Output the (X, Y) coordinate of the center of the cell containing the given text.  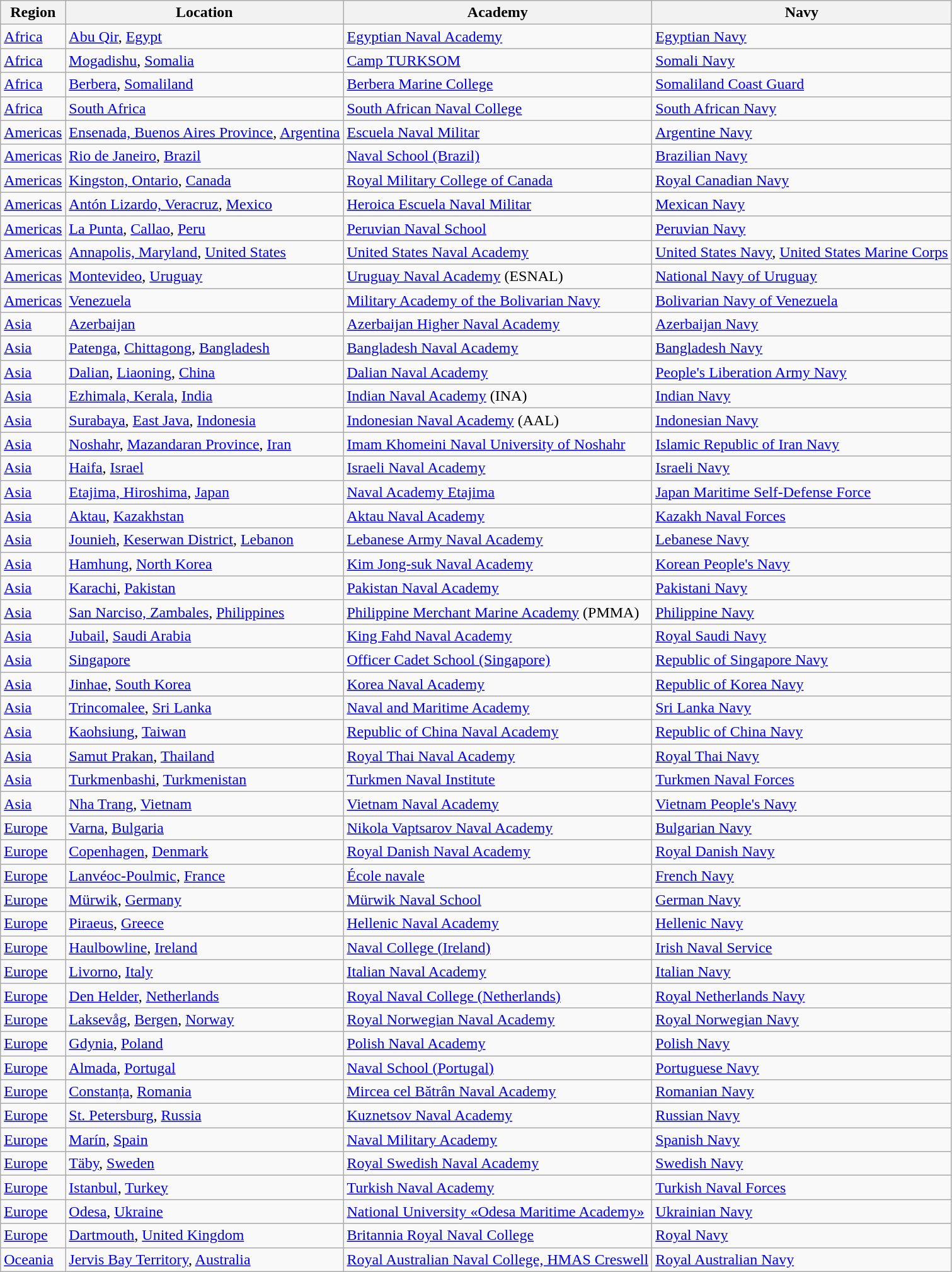
Jervis Bay Territory, Australia (204, 1259)
Copenhagen, Denmark (204, 852)
Italian Naval Academy (498, 971)
Location (204, 13)
Vietnam Naval Academy (498, 804)
Haulbowline, Ireland (204, 948)
Montevideo, Uruguay (204, 276)
King Fahd Naval Academy (498, 636)
Mürwik Naval School (498, 900)
Mogadishu, Somalia (204, 60)
Brazilian Navy (801, 156)
Republic of Singapore Navy (801, 660)
People's Liberation Army Navy (801, 372)
St. Petersburg, Russia (204, 1116)
Hellenic Naval Academy (498, 924)
Lebanese Army Naval Academy (498, 540)
United States Naval Academy (498, 252)
Italian Navy (801, 971)
Portuguese Navy (801, 1068)
Bulgarian Navy (801, 828)
Täby, Sweden (204, 1164)
Academy (498, 13)
National University «Odesa Maritime Academy» (498, 1212)
Azerbaijan Navy (801, 324)
German Navy (801, 900)
Egyptian Navy (801, 37)
Annapolis, Maryland, United States (204, 252)
Royal Swedish Naval Academy (498, 1164)
Odesa, Ukraine (204, 1212)
Nikola Vaptsarov Naval Academy (498, 828)
Royal Danish Naval Academy (498, 852)
Royal Norwegian Navy (801, 1019)
Royal Canadian Navy (801, 180)
Imam Khomeini Naval University of Noshahr (498, 444)
Naval Academy Etajima (498, 492)
Royal Military College of Canada (498, 180)
Rio de Janeiro, Brazil (204, 156)
Kaohsiung, Taiwan (204, 732)
Varna, Bulgaria (204, 828)
Turkmen Naval Institute (498, 780)
Trincomalee, Sri Lanka (204, 708)
Indian Navy (801, 396)
Lebanese Navy (801, 540)
Ensenada, Buenos Aires Province, Argentina (204, 132)
Livorno, Italy (204, 971)
Japan Maritime Self-Defense Force (801, 492)
Noshahr, Mazandaran Province, Iran (204, 444)
Officer Cadet School (Singapore) (498, 660)
Egyptian Naval Academy (498, 37)
Peruvian Navy (801, 228)
Piraeus, Greece (204, 924)
Israeli Navy (801, 468)
Jounieh, Keserwan District, Lebanon (204, 540)
United States Navy, United States Marine Corps (801, 252)
Kim Jong-suk Naval Academy (498, 564)
Hamhung, North Korea (204, 564)
Surabaya, East Java, Indonesia (204, 420)
Dalian Naval Academy (498, 372)
Abu Qir, Egypt (204, 37)
Naval Military Academy (498, 1140)
Philippine Navy (801, 612)
Karachi, Pakistan (204, 588)
Berbera, Somaliland (204, 84)
Navy (801, 13)
Venezuela (204, 301)
South Africa (204, 108)
Mürwik, Germany (204, 900)
Royal Thai Navy (801, 756)
Kingston, Ontario, Canada (204, 180)
Region (33, 13)
Patenga, Chittagong, Bangladesh (204, 348)
Royal Danish Navy (801, 852)
Antón Lizardo, Veracruz, Mexico (204, 204)
Republic of Korea Navy (801, 684)
Singapore (204, 660)
Constanța, Romania (204, 1092)
Den Helder, Netherlands (204, 995)
Nha Trang, Vietnam (204, 804)
South African Naval College (498, 108)
Argentine Navy (801, 132)
Somali Navy (801, 60)
South African Navy (801, 108)
Pakistan Naval Academy (498, 588)
Aktau Naval Academy (498, 516)
Turkmen Naval Forces (801, 780)
Marín, Spain (204, 1140)
Dartmouth, United Kingdom (204, 1235)
Royal Australian Naval College, HMAS Creswell (498, 1259)
Polish Navy (801, 1043)
École navale (498, 876)
Indian Naval Academy (INA) (498, 396)
Naval and Maritime Academy (498, 708)
Uruguay Naval Academy (ESNAL) (498, 276)
Ukrainian Navy (801, 1212)
Islamic Republic of Iran Navy (801, 444)
Istanbul, Turkey (204, 1188)
Jubail, Saudi Arabia (204, 636)
Vietnam People's Navy (801, 804)
Military Academy of the Bolivarian Navy (498, 301)
Royal Norwegian Naval Academy (498, 1019)
French Navy (801, 876)
La Punta, Callao, Peru (204, 228)
Laksevåg, Bergen, Norway (204, 1019)
Jinhae, South Korea (204, 684)
Ezhimala, Kerala, India (204, 396)
Russian Navy (801, 1116)
Royal Australian Navy (801, 1259)
San Narciso, Zambales, Philippines (204, 612)
Lanvéoc-Poulmic, France (204, 876)
Naval School (Portugal) (498, 1068)
Royal Thai Naval Academy (498, 756)
Heroica Escuela Naval Militar (498, 204)
Korea Naval Academy (498, 684)
Naval School (Brazil) (498, 156)
Romanian Navy (801, 1092)
Turkish Naval Academy (498, 1188)
Royal Netherlands Navy (801, 995)
Sri Lanka Navy (801, 708)
Oceania (33, 1259)
Haifa, Israel (204, 468)
Pakistani Navy (801, 588)
Indonesian Naval Academy (AAL) (498, 420)
Mexican Navy (801, 204)
Samut Prakan, Thailand (204, 756)
Camp TURKSOM (498, 60)
National Navy of Uruguay (801, 276)
Polish Naval Academy (498, 1043)
Gdynia, Poland (204, 1043)
Irish Naval Service (801, 948)
Aktau, Kazakhstan (204, 516)
Peruvian Naval School (498, 228)
Korean People's Navy (801, 564)
Escuela Naval Militar (498, 132)
Bangladesh Naval Academy (498, 348)
Turkmenbashi, Turkmenistan (204, 780)
Swedish Navy (801, 1164)
Dalian, Liaoning, China (204, 372)
Republic of China Navy (801, 732)
Kuznetsov Naval Academy (498, 1116)
Britannia Royal Naval College (498, 1235)
Turkish Naval Forces (801, 1188)
Spanish Navy (801, 1140)
Royal Saudi Navy (801, 636)
Almada, Portugal (204, 1068)
Azerbaijan (204, 324)
Indonesian Navy (801, 420)
Republic of China Naval Academy (498, 732)
Etajima, Hiroshima, Japan (204, 492)
Royal Naval College (Netherlands) (498, 995)
Royal Navy (801, 1235)
Philippine Merchant Marine Academy (PMMA) (498, 612)
Bolivarian Navy of Venezuela (801, 301)
Mircea cel Bătrân Naval Academy (498, 1092)
Israeli Naval Academy (498, 468)
Hellenic Navy (801, 924)
Kazakh Naval Forces (801, 516)
Bangladesh Navy (801, 348)
Naval College (Ireland) (498, 948)
Berbera Marine College (498, 84)
Somaliland Coast Guard (801, 84)
Azerbaijan Higher Naval Academy (498, 324)
